Locate the cell with the specified text and output its [x, y] center coordinate. 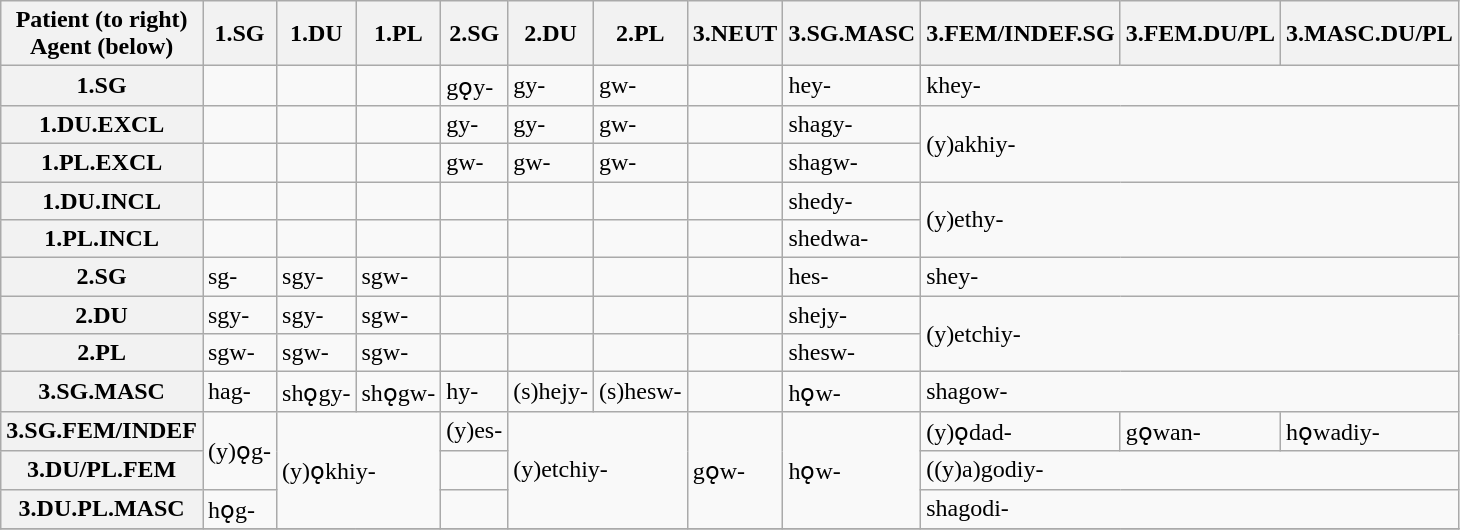
hey- [852, 86]
shedwa- [852, 239]
Patient (to right)Agent (below) [102, 34]
3.FEM.DU/PL [1200, 34]
hǫg- [239, 509]
shedy- [852, 201]
gǫw- [735, 470]
shagow- [1190, 392]
(y)ethy- [1190, 220]
3.DU/PL.FEM [102, 470]
shagy- [852, 124]
1.DU.EXCL [102, 124]
sg- [239, 277]
shey- [1190, 277]
hag- [239, 392]
3.MASC.DU/PL [1370, 34]
gǫwan- [1200, 431]
1.DU.INCL [102, 201]
shesw- [852, 353]
1.PL.EXCL [102, 162]
hes- [852, 277]
1.DU [316, 34]
khey- [1190, 86]
(s)hejy- [551, 392]
shǫgw- [398, 392]
(y)ǫg- [239, 450]
(y)akhiy- [1190, 143]
(y)es- [474, 431]
gǫy- [474, 86]
hy- [474, 392]
3.SG.FEM/INDEF [102, 431]
3.NEUT [735, 34]
(y)ǫkhiy- [359, 470]
hǫwadiy- [1370, 431]
shǫgy- [316, 392]
1.PL.INCL [102, 239]
3.DU.PL.MASC [102, 509]
shejy- [852, 315]
1.PL [398, 34]
((y)a)godiy- [1190, 470]
3.FEM/INDEF.SG [1021, 34]
shagodi- [1190, 509]
shagw- [852, 162]
(s)hesw- [640, 392]
(y)ǫdad- [1021, 431]
